Scan for the cell matching the given text and deliver its (X, Y) coordinate at center. 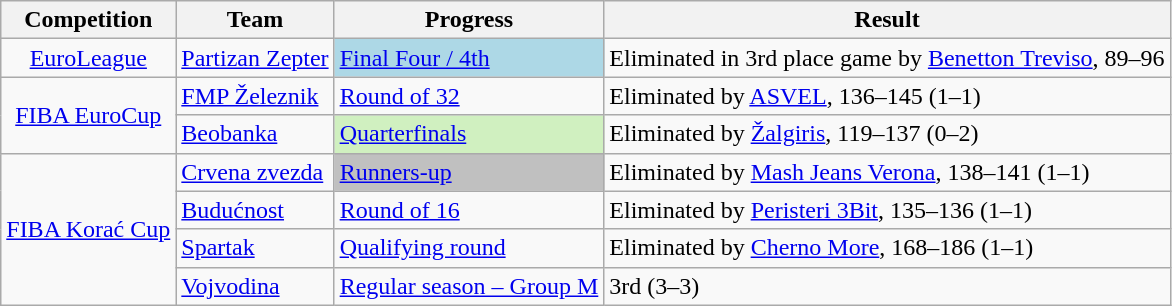
Final Four / 4th (469, 58)
3rd (3–3) (887, 286)
Quarterfinals (469, 134)
Round of 32 (469, 96)
Beobanka (255, 134)
FIBA EuroCup (88, 115)
Eliminated by Peristeri 3Bit, 135–136 (1–1) (887, 210)
Team (255, 20)
Spartak (255, 248)
Budućnost (255, 210)
FMP Železnik (255, 96)
Crvena zvezda (255, 172)
Result (887, 20)
Runners-up (469, 172)
Eliminated by Žalgiris, 119–137 (0–2) (887, 134)
FIBA Korać Cup (88, 229)
Eliminated by Mash Jeans Verona, 138–141 (1–1) (887, 172)
Round of 16 (469, 210)
Competition (88, 20)
Eliminated in 3rd place game by Benetton Treviso, 89–96 (887, 58)
Partizan Zepter (255, 58)
Progress (469, 20)
Eliminated by ASVEL, 136–145 (1–1) (887, 96)
Regular season – Group M (469, 286)
Eliminated by Cherno More, 168–186 (1–1) (887, 248)
Vojvodina (255, 286)
EuroLeague (88, 58)
Qualifying round (469, 248)
